Capture the cell that displays the provided text and extract its [x, y] central coordinate. 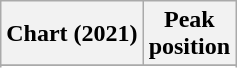
Peakposition [189, 34]
Chart (2021) [72, 34]
